From the cell containing the given text, extract its center point as [x, y] coordinate. 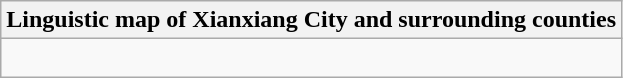
Linguistic map of Xianxiang City and surrounding counties [312, 20]
